Locate the cell with the specified text and output its (X, Y) center coordinate. 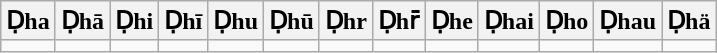
Ḍhu (236, 21)
Ḍhä (689, 21)
Ḍhe (452, 21)
Ḍhā (82, 21)
Ḍhī (184, 21)
Ḍho (566, 21)
Ḍhū (292, 21)
Ḍhr̄ (398, 21)
Ḍhi (134, 21)
Ḍhai (508, 21)
Ḍhau (628, 21)
Ḍha (28, 21)
Ḍhr (346, 21)
